Find where the given text appears and provide that cell's center as [X, Y] coordinate. 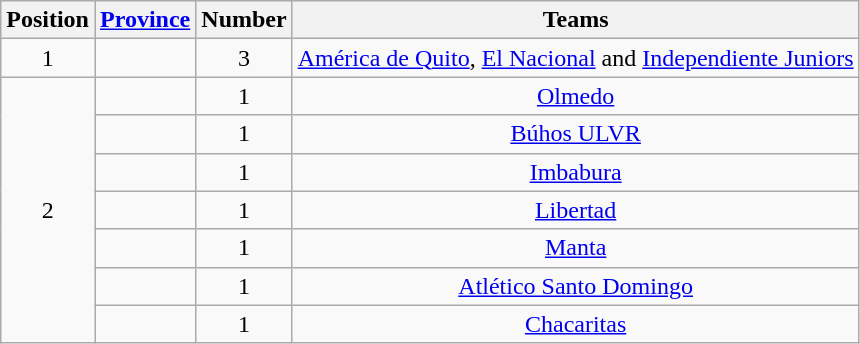
Libertad [576, 210]
Olmedo [576, 96]
Chacaritas [576, 324]
América de Quito, El Nacional and Independiente Juniors [576, 58]
3 [244, 58]
Búhos ULVR [576, 134]
Teams [576, 20]
2 [48, 210]
Imbabura [576, 172]
Province [144, 20]
Position [48, 20]
Number [244, 20]
Manta [576, 248]
Atlético Santo Domingo [576, 286]
